Find where the given text appears and provide that cell's center as (x, y) coordinate. 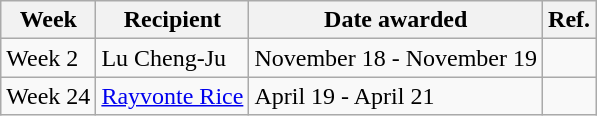
Lu Cheng-Ju (172, 58)
November 18 - November 19 (396, 58)
Week 2 (48, 58)
April 19 - April 21 (396, 96)
Recipient (172, 20)
Ref. (570, 20)
Date awarded (396, 20)
Week 24 (48, 96)
Week (48, 20)
Rayvonte Rice (172, 96)
